Output the (X, Y) coordinate of the center of the cell containing the given text.  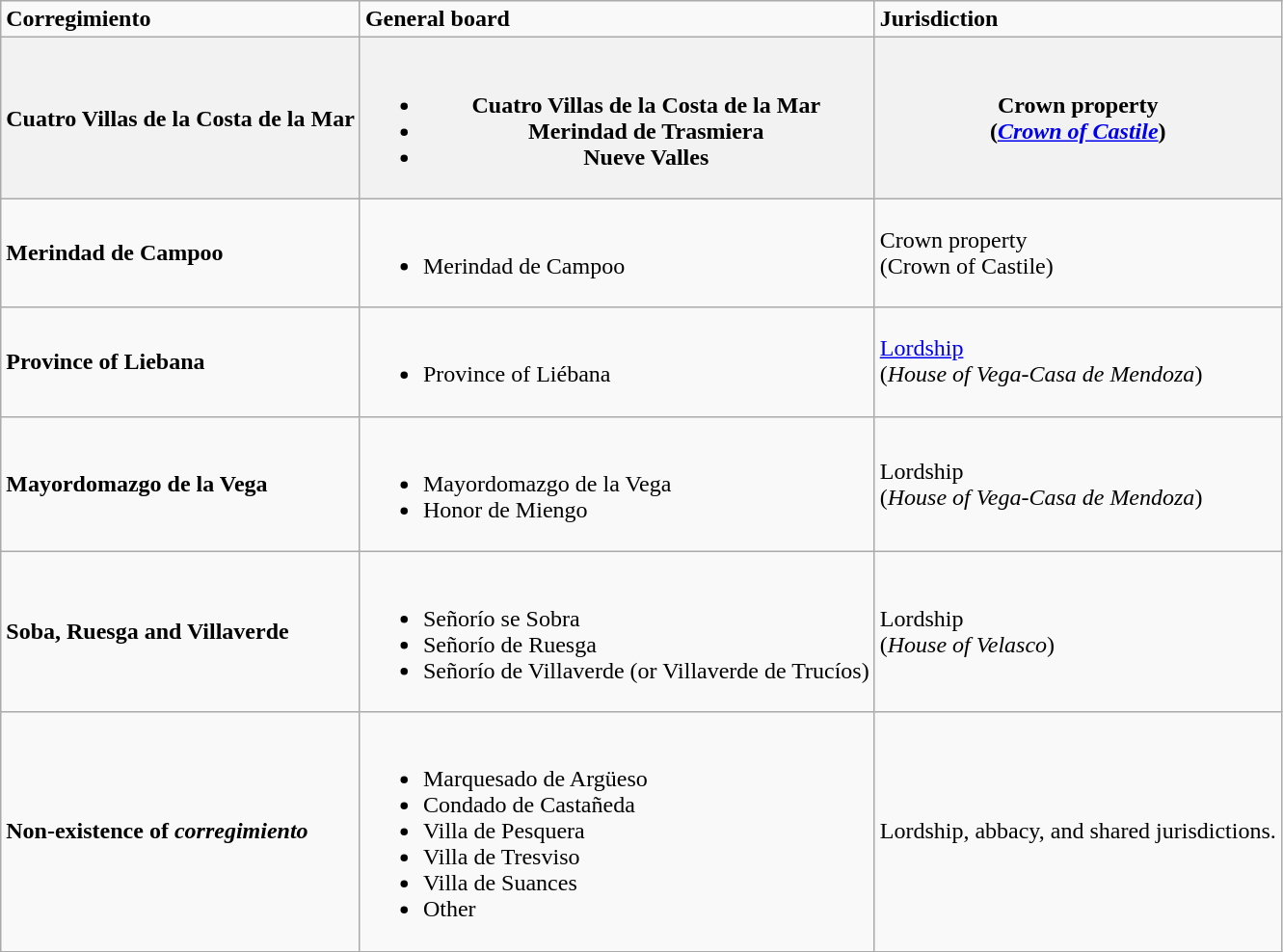
Señorío se SobraSeñorío de RuesgaSeñorío de Villaverde (or Villaverde de Trucíos) (617, 632)
Corregimiento (181, 19)
Non-existence of corregimiento (181, 832)
Cuatro Villas de la Costa de la MarMerindad de TrasmieraNueve Valles (617, 118)
Province of Liebana (181, 362)
Mayordomazgo de la VegaHonor de Miengo (617, 484)
Soba, Ruesga and Villaverde (181, 632)
Province of Liébana (617, 362)
Lordship, abbacy, and shared jurisdictions. (1078, 832)
Mayordomazgo de la Vega (181, 484)
Marquesado de ArgüesoCondado de CastañedaVilla de PesqueraVilla de TresvisoVilla de SuancesOther (617, 832)
Jurisdiction (1078, 19)
Cuatro Villas de la Costa de la Mar (181, 118)
Lordship(House of Velasco) (1078, 632)
General board (617, 19)
